Extract the (x, y) coordinate from the center of the cell holding the provided text.  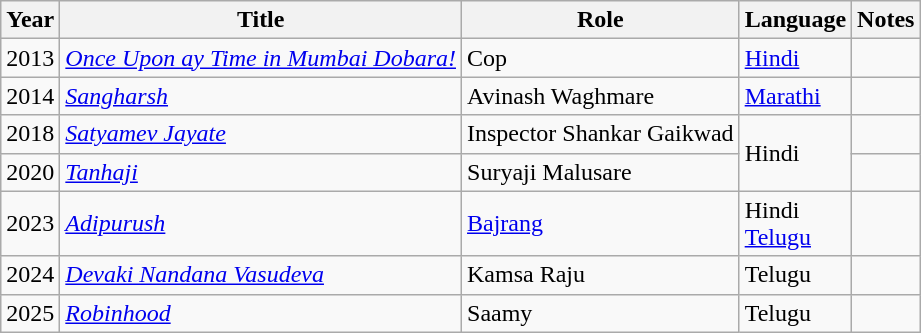
Language (795, 20)
Adipurush (261, 224)
2014 (30, 96)
2025 (30, 313)
2023 (30, 224)
2018 (30, 134)
HindiTelugu (795, 224)
Robinhood (261, 313)
Year (30, 20)
Kamsa Raju (601, 275)
Once Upon ay Time in Mumbai Dobara! (261, 58)
2024 (30, 275)
Cop (601, 58)
Marathi (795, 96)
Avinash Waghmare (601, 96)
Saamy (601, 313)
Tanhaji (261, 172)
Role (601, 20)
Devaki Nandana Vasudeva (261, 275)
Bajrang (601, 224)
Satyamev Jayate (261, 134)
2013 (30, 58)
Inspector Shankar Gaikwad (601, 134)
Title (261, 20)
Notes (886, 20)
Sangharsh (261, 96)
Suryaji Malusare (601, 172)
2020 (30, 172)
